For the text-containing cell, return its midpoint in (x, y) coordinate format. 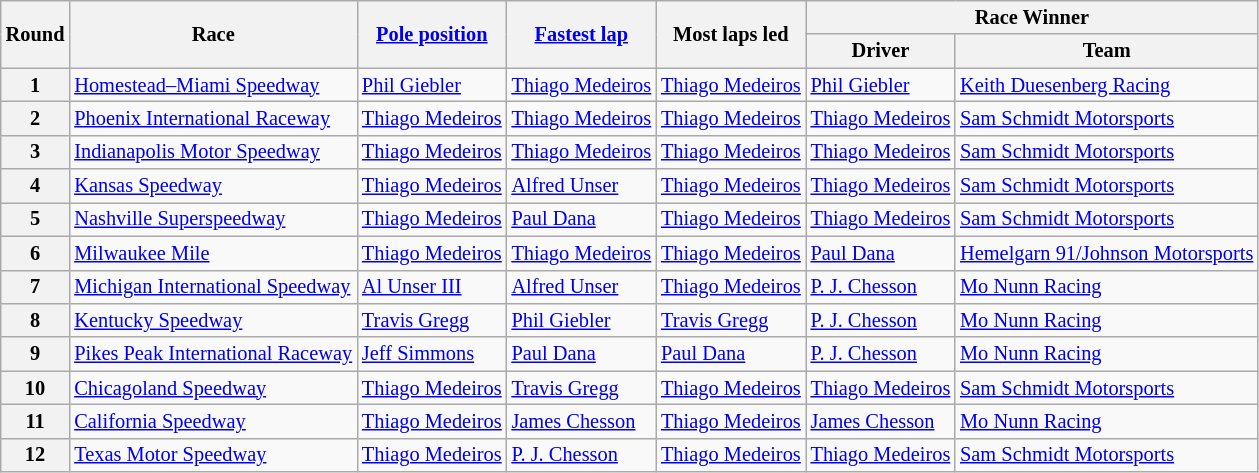
11 (36, 421)
1 (36, 85)
2 (36, 118)
Team (1106, 51)
Homestead–Miami Speedway (213, 85)
Race Winner (1032, 17)
6 (36, 253)
Jeff Simmons (432, 354)
4 (36, 186)
Al Unser III (432, 287)
Michigan International Speedway (213, 287)
Round (36, 34)
Hemelgarn 91/Johnson Motorsports (1106, 253)
12 (36, 455)
Chicagoland Speedway (213, 388)
Indianapolis Motor Speedway (213, 152)
Milwaukee Mile (213, 253)
7 (36, 287)
Kentucky Speedway (213, 320)
Race (213, 34)
Most laps led (731, 34)
California Speedway (213, 421)
Driver (881, 51)
Texas Motor Speedway (213, 455)
10 (36, 388)
3 (36, 152)
Fastest lap (582, 34)
Phoenix International Raceway (213, 118)
9 (36, 354)
Keith Duesenberg Racing (1106, 85)
Nashville Superspeedway (213, 219)
Pole position (432, 34)
5 (36, 219)
8 (36, 320)
Kansas Speedway (213, 186)
Pikes Peak International Raceway (213, 354)
